Output the [x, y] coordinate of the center of the cell containing the given text.  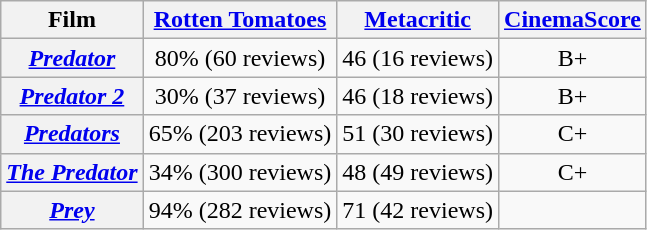
Metacritic [418, 20]
Prey [72, 210]
Rotten Tomatoes [240, 20]
Predators [72, 134]
CinemaScore [573, 20]
48 (49 reviews) [418, 172]
46 (16 reviews) [418, 58]
65% (203 reviews) [240, 134]
Film [72, 20]
51 (30 reviews) [418, 134]
71 (42 reviews) [418, 210]
30% (37 reviews) [240, 96]
34% (300 reviews) [240, 172]
Predator [72, 58]
94% (282 reviews) [240, 210]
46 (18 reviews) [418, 96]
Predator 2 [72, 96]
The Predator [72, 172]
80% (60 reviews) [240, 58]
